Identify which cell holds the provided text, then report its [x, y] central coordinate. 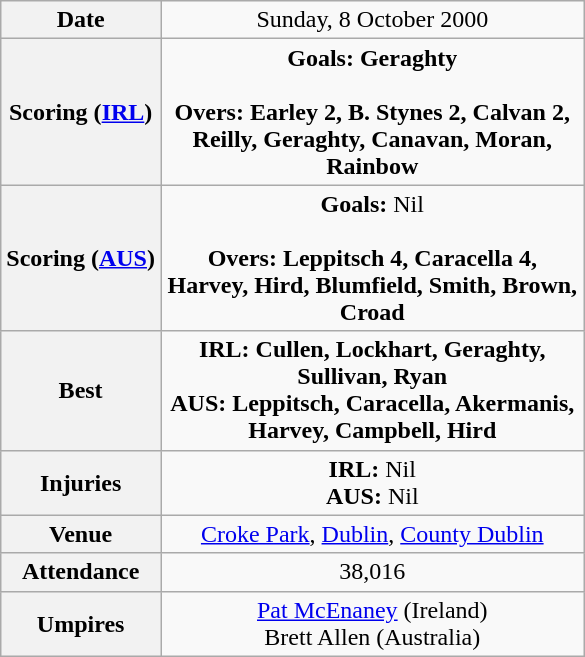
Goals: Nil Overs: Leppitsch 4, Caracella 4, Harvey, Hird, Blumfield, Smith, Brown, Croad [372, 258]
Attendance [81, 572]
Injuries [81, 482]
Scoring (AUS) [81, 258]
Scoring (IRL) [81, 112]
IRL: Nil AUS: Nil [372, 482]
IRL: Cullen, Lockhart, Geraghty, Sullivan, Ryan AUS: Leppitsch, Caracella, Akermanis, Harvey, Campbell, Hird [372, 390]
Best [81, 390]
Umpires [81, 624]
Pat McEnaney (Ireland) Brett Allen (Australia) [372, 624]
Goals: Geraghty Overs: Earley 2, B. Stynes 2, Calvan 2, Reilly, Geraghty, Canavan, Moran, Rainbow [372, 112]
Venue [81, 534]
Sunday, 8 October 2000 [372, 20]
Date [81, 20]
Croke Park, Dublin, County Dublin [372, 534]
38,016 [372, 572]
